Find where the given text appears and provide that cell's center as [X, Y] coordinate. 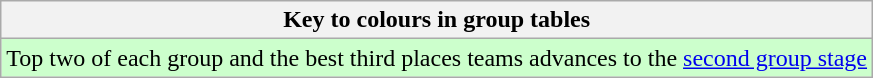
Key to colours in group tables [437, 20]
Top two of each group and the best third places teams advances to the second group stage [437, 58]
